Detect which cell encompasses the target text, then output its [x, y] center coordinate. 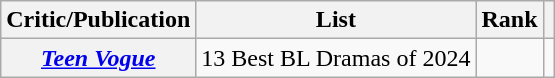
List [336, 20]
Teen Vogue [98, 58]
Critic/Publication [98, 20]
Rank [510, 20]
13 Best BL Dramas of 2024 [336, 58]
